Determine the [x, y] coordinate at the center of the cell enclosing the given text.  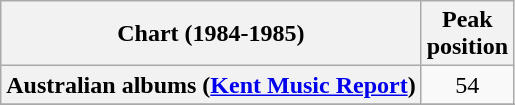
Peakposition [467, 34]
Chart (1984-1985) [211, 34]
Australian albums (Kent Music Report) [211, 85]
54 [467, 85]
